Provide the (x, y) coordinate of the cell's center where the given text is located.  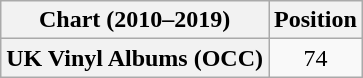
Chart (2010–2019) (135, 20)
UK Vinyl Albums (OCC) (135, 58)
74 (316, 58)
Position (316, 20)
